Extract the (X, Y) coordinate from the center of the cell holding the provided text.  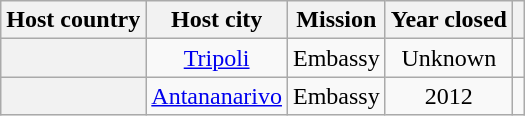
Mission (336, 20)
Year closed (448, 20)
Host city (217, 20)
Antananarivo (217, 96)
Unknown (448, 58)
2012 (448, 96)
Host country (74, 20)
Tripoli (217, 58)
